Provide the [x, y] coordinate of the cell's center where the given text is located.  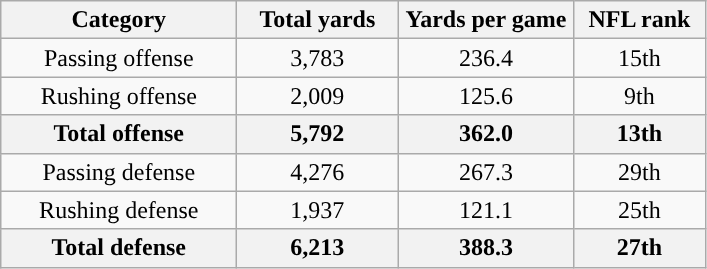
388.3 [486, 248]
3,783 [318, 58]
121.1 [486, 210]
Total yards [318, 20]
125.6 [486, 96]
Passing offense [119, 58]
Rushing offense [119, 96]
Passing defense [119, 172]
362.0 [486, 134]
Total defense [119, 248]
236.4 [486, 58]
Rushing defense [119, 210]
6,213 [318, 248]
9th [640, 96]
1,937 [318, 210]
27th [640, 248]
25th [640, 210]
Category [119, 20]
4,276 [318, 172]
Yards per game [486, 20]
5,792 [318, 134]
29th [640, 172]
2,009 [318, 96]
15th [640, 58]
267.3 [486, 172]
Total offense [119, 134]
13th [640, 134]
NFL rank [640, 20]
